Identify which cell holds the provided text, then report its (x, y) central coordinate. 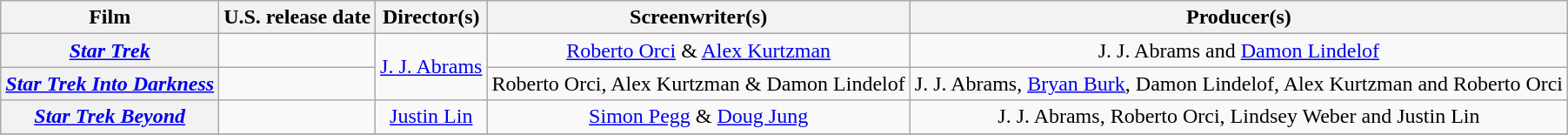
Roberto Orci, Alex Kurtzman & Damon Lindelof (698, 84)
Director(s) (431, 17)
J. J. Abrams, Bryan Burk, Damon Lindelof, Alex Kurtzman and Roberto Orci (1238, 84)
Simon Pegg & Doug Jung (698, 117)
Film (110, 17)
Screenwriter(s) (698, 17)
Roberto Orci & Alex Kurtzman (698, 51)
Star Trek Into Darkness (110, 84)
J. J. Abrams and Damon Lindelof (1238, 51)
Star Trek Beyond (110, 117)
Star Trek (110, 51)
Justin Lin (431, 117)
U.S. release date (297, 17)
J. J. Abrams (431, 67)
J. J. Abrams, Roberto Orci, Lindsey Weber and Justin Lin (1238, 117)
Producer(s) (1238, 17)
